Determine the (x, y) coordinate at the center of the cell enclosing the given text.  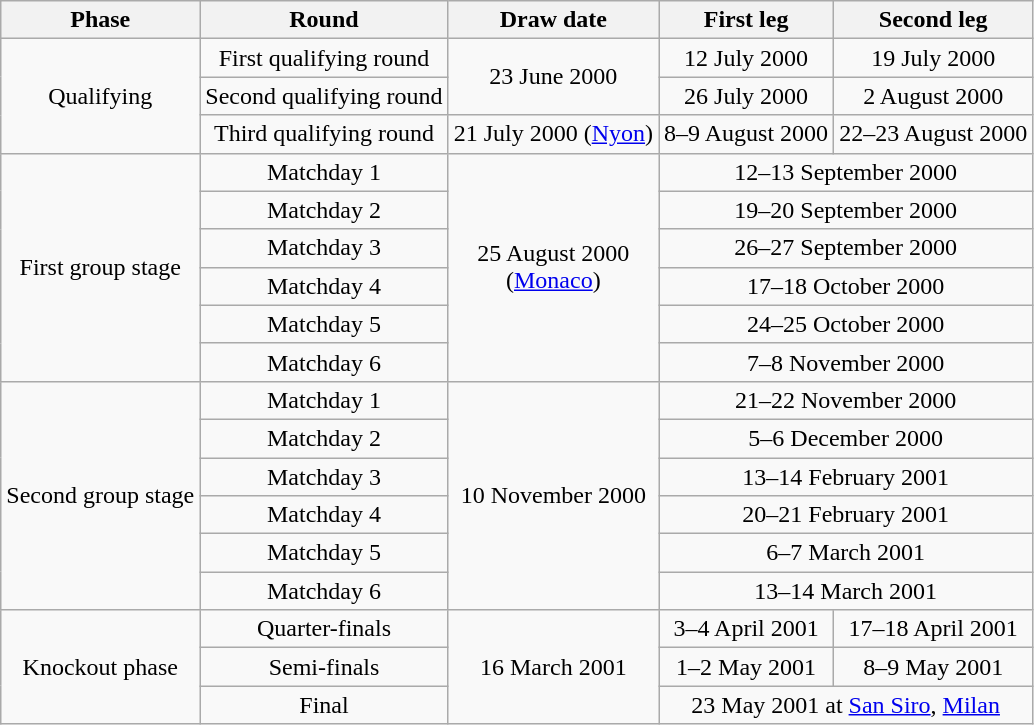
8–9 August 2000 (746, 134)
10 November 2000 (553, 495)
First qualifying round (324, 58)
1–2 May 2001 (746, 667)
8–9 May 2001 (934, 667)
17–18 October 2000 (846, 286)
6–7 March 2001 (846, 553)
Quarter-finals (324, 629)
20–21 February 2001 (846, 515)
Knockout phase (100, 667)
17–18 April 2001 (934, 629)
First leg (746, 20)
21 July 2000 (Nyon) (553, 134)
3–4 April 2001 (746, 629)
13–14 February 2001 (846, 477)
Round (324, 20)
Qualifying (100, 96)
12 July 2000 (746, 58)
7–8 November 2000 (846, 362)
Semi-finals (324, 667)
2 August 2000 (934, 96)
Second leg (934, 20)
25 August 2000(Monaco) (553, 267)
21–22 November 2000 (846, 400)
First group stage (100, 267)
Final (324, 705)
Phase (100, 20)
22–23 August 2000 (934, 134)
26 July 2000 (746, 96)
Second qualifying round (324, 96)
23 May 2001 at San Siro, Milan (846, 705)
24–25 October 2000 (846, 324)
23 June 2000 (553, 77)
Third qualifying round (324, 134)
19–20 September 2000 (846, 210)
13–14 March 2001 (846, 591)
19 July 2000 (934, 58)
Second group stage (100, 495)
Draw date (553, 20)
26–27 September 2000 (846, 248)
16 March 2001 (553, 667)
12–13 September 2000 (846, 172)
5–6 December 2000 (846, 438)
